Find where the given text appears and provide that cell's center as (x, y) coordinate. 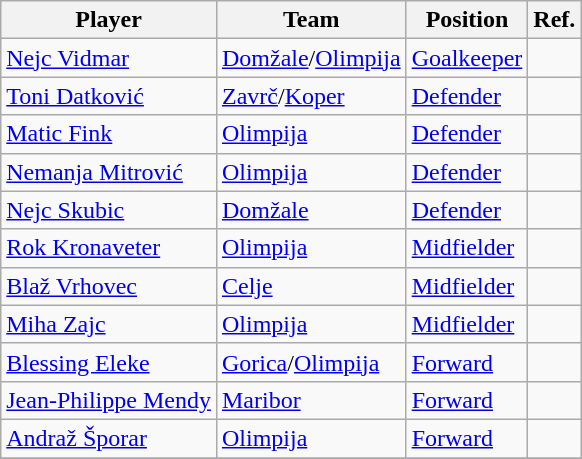
Zavrč/Koper (311, 96)
Blaž Vrhovec (109, 286)
Miha Zajc (109, 324)
Jean-Philippe Mendy (109, 400)
Player (109, 20)
Domžale (311, 210)
Team (311, 20)
Toni Datković (109, 96)
Andraž Šporar (109, 438)
Maribor (311, 400)
Nejc Vidmar (109, 58)
Nejc Skubic (109, 210)
Blessing Eleke (109, 362)
Position (467, 20)
Celje (311, 286)
Domžale/Olimpija (311, 58)
Matic Fink (109, 134)
Rok Kronaveter (109, 248)
Ref. (554, 20)
Nemanja Mitrović (109, 172)
Gorica/Olimpija (311, 362)
Goalkeeper (467, 58)
